Provide the [X, Y] coordinate of the cell's center where the given text is located.  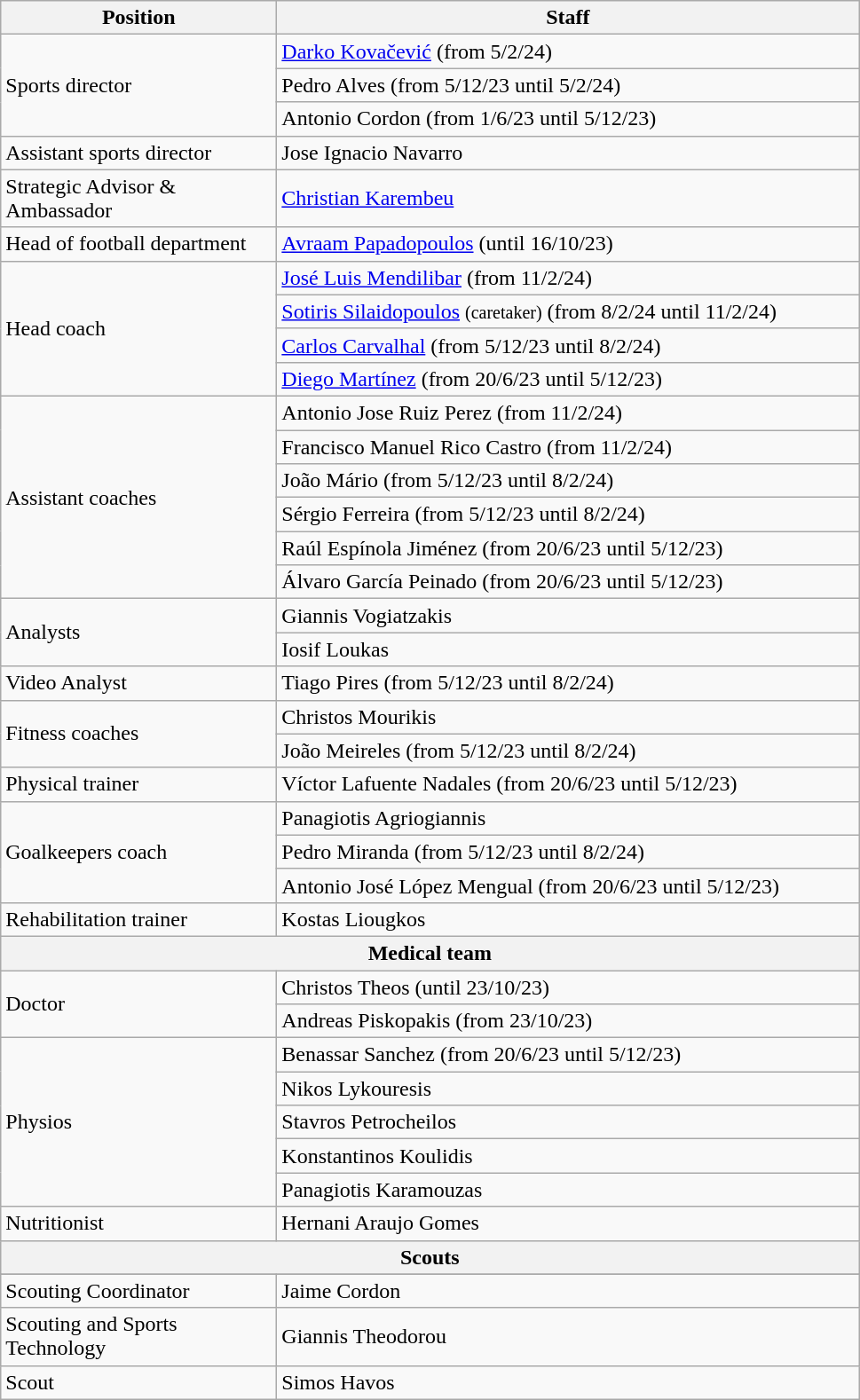
Panagiotis Agriogiannis [568, 818]
Goalkeepers coach [138, 852]
João Meireles (from 5/12/23 until 8/2/24) [568, 751]
Christian Karembeu [568, 199]
Doctor [138, 1004]
Benassar Sanchez (from 20/6/23 until 5/12/23) [568, 1055]
Stavros Petrocheilos [568, 1122]
Panagiotis Karamouzas [568, 1190]
Analysts [138, 633]
Diego Martínez (from 20/6/23 until 5/12/23) [568, 379]
Strategic Advisor & Ambassador [138, 199]
Physios [138, 1122]
Video Analyst [138, 683]
Víctor Lafuente Nadales (from 20/6/23 until 5/12/23) [568, 784]
Raúl Espínola Jiménez (from 20/6/23 until 5/12/23) [568, 548]
Medical team [430, 953]
Pedro Miranda (from 5/12/23 until 8/2/24) [568, 852]
Álvaro García Peinado (from 20/6/23 until 5/12/23) [568, 582]
Staff [568, 18]
Christos Theos (until 23/10/23) [568, 987]
Sports director [138, 85]
Nikos Lykouresis [568, 1089]
Head coach [138, 328]
Konstantinos Koulidis [568, 1156]
Francisco Manuel Rico Castro (from 11/2/24) [568, 446]
Antonio Jose Ruiz Perez (from 11/2/24) [568, 413]
Avraam Papadopoulos (until 16/10/23) [568, 244]
Assistant sports director [138, 153]
João Mário (from 5/12/23 until 8/2/24) [568, 481]
Jose Ignacio Navarro [568, 153]
Giannis Vogiatzakis [568, 616]
Assistant coaches [138, 497]
Tiago Pires (from 5/12/23 until 8/2/24) [568, 683]
Rehabilitation trainer [138, 919]
Pedro Alves (from 5/12/23 until 5/2/24) [568, 85]
Christos Mourikis [568, 717]
Sotiris Silaidopoulos (caretaker) (from 8/2/24 until 11/2/24) [568, 311]
Physical trainer [138, 784]
Position [138, 18]
Head of football department [138, 244]
Fitness coaches [138, 734]
Antonio José López Mengual (from 20/6/23 until 5/12/23) [568, 885]
Nutritionist [138, 1223]
Andreas Piskopakis (from 23/10/23) [568, 1021]
Carlos Carvalhal (from 5/12/23 until 8/2/24) [568, 345]
Giannis Theodorou [568, 1336]
Sérgio Ferreira (from 5/12/23 until 8/2/24) [568, 515]
Iosif Loukas [568, 649]
Scouting Coordinator [138, 1291]
Scouting and Sports Technology [138, 1336]
Scout [138, 1382]
Kostas Liougkos [568, 919]
Scouts [430, 1257]
Simos Havos [568, 1382]
Jaime Cordon [568, 1291]
José Luis Mendilibar (from 11/2/24) [568, 278]
Antonio Cordon (from 1/6/23 until 5/12/23) [568, 119]
Hernani Araujo Gomes [568, 1223]
Darko Kovačević (from 5/2/24) [568, 51]
